Determine the [x, y] coordinate at the center of the cell enclosing the given text.  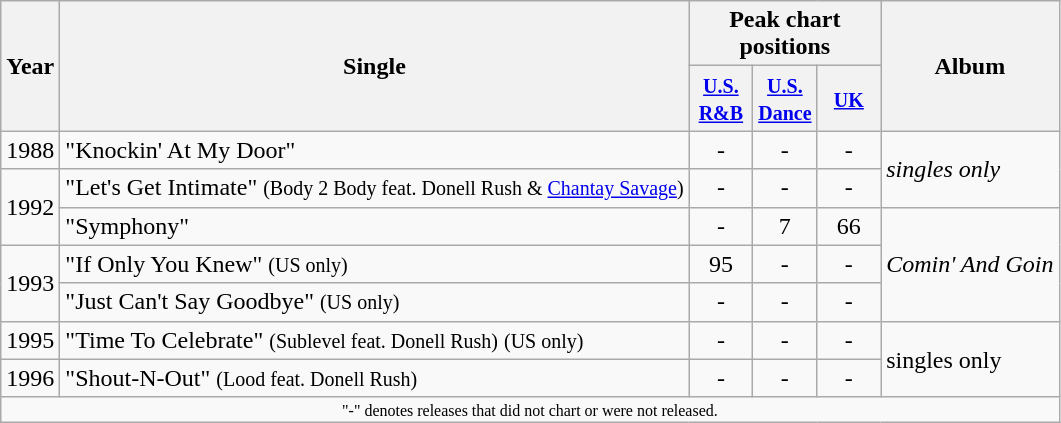
7 [785, 226]
95 [721, 264]
1995 [30, 340]
Peak chart positions [785, 34]
"If Only You Knew" (US only) [374, 264]
1996 [30, 378]
"Symphony" [374, 226]
"Let's Get Intimate" (Body 2 Body feat. Donell Rush & Chantay Savage) [374, 188]
Comin' And Goin [970, 264]
UK [849, 98]
1992 [30, 207]
U.S. R&B [721, 98]
66 [849, 226]
Album [970, 66]
"Just Can't Say Goodbye" (US only) [374, 302]
"Shout-N-Out" (Lood feat. Donell Rush) [374, 378]
Single [374, 66]
Year [30, 66]
"-" denotes releases that did not chart or were not released. [530, 409]
U.S. Dance [785, 98]
1988 [30, 150]
"Knockin' At My Door" [374, 150]
1993 [30, 283]
"Time To Celebrate" (Sublevel feat. Donell Rush) (US only) [374, 340]
